Output the (X, Y) coordinate of the center of the cell containing the given text.  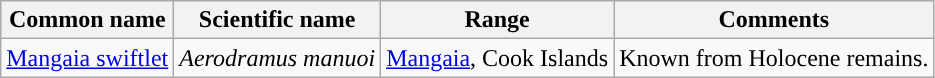
Known from Holocene remains. (774, 58)
Common name (88, 20)
Scientific name (278, 20)
Mangaia swiftlet (88, 58)
Aerodramus manuoi (278, 58)
Comments (774, 20)
Range (498, 20)
Mangaia, Cook Islands (498, 58)
